Search for the cell housing the specified text and yield its [X, Y] center coordinate. 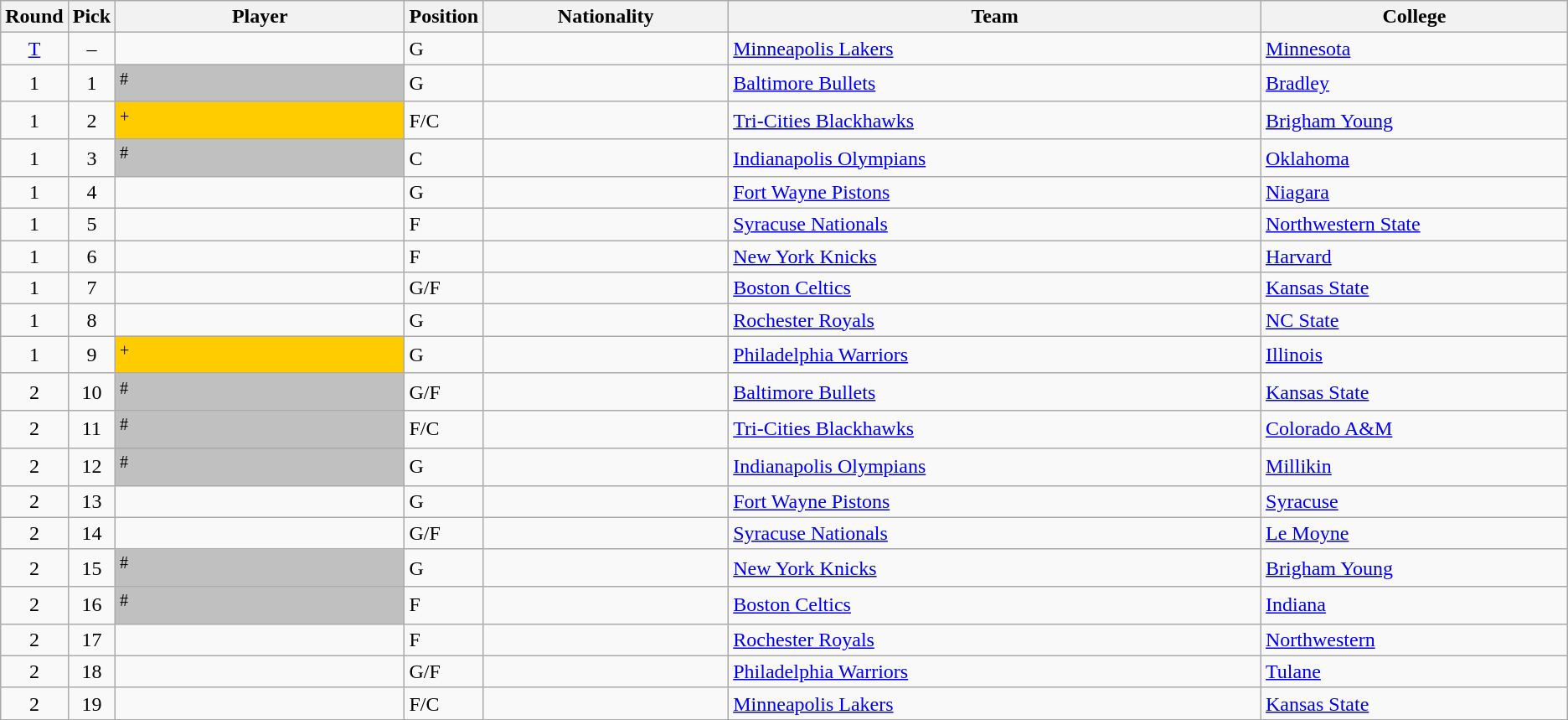
Niagara [1415, 193]
Northwestern [1415, 640]
19 [91, 703]
10 [91, 392]
Pick [91, 17]
Millikin [1415, 468]
NC State [1415, 320]
C [444, 158]
18 [91, 671]
– [91, 49]
15 [91, 568]
Syracuse [1415, 501]
Indiana [1415, 605]
Illinois [1415, 355]
Le Moyne [1415, 533]
Northwestern State [1415, 225]
Nationality [606, 17]
7 [91, 288]
Team [995, 17]
Position [444, 17]
5 [91, 225]
Bradley [1415, 84]
Harvard [1415, 256]
Round [34, 17]
12 [91, 468]
College [1415, 17]
6 [91, 256]
Colorado A&M [1415, 429]
T [34, 49]
11 [91, 429]
8 [91, 320]
9 [91, 355]
16 [91, 605]
3 [91, 158]
14 [91, 533]
4 [91, 193]
17 [91, 640]
Player [260, 17]
13 [91, 501]
Tulane [1415, 671]
Minnesota [1415, 49]
Oklahoma [1415, 158]
